Find where the given text appears and provide that cell's center as [x, y] coordinate. 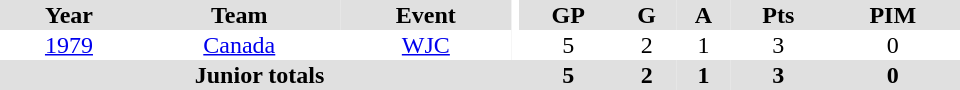
GP [568, 15]
Event [426, 15]
A [704, 15]
Canada [240, 45]
WJC [426, 45]
Team [240, 15]
Pts [778, 15]
PIM [893, 15]
G [646, 15]
Year [69, 15]
1979 [69, 45]
Junior totals [260, 75]
